From the cell containing the given text, extract its center point as [X, Y] coordinate. 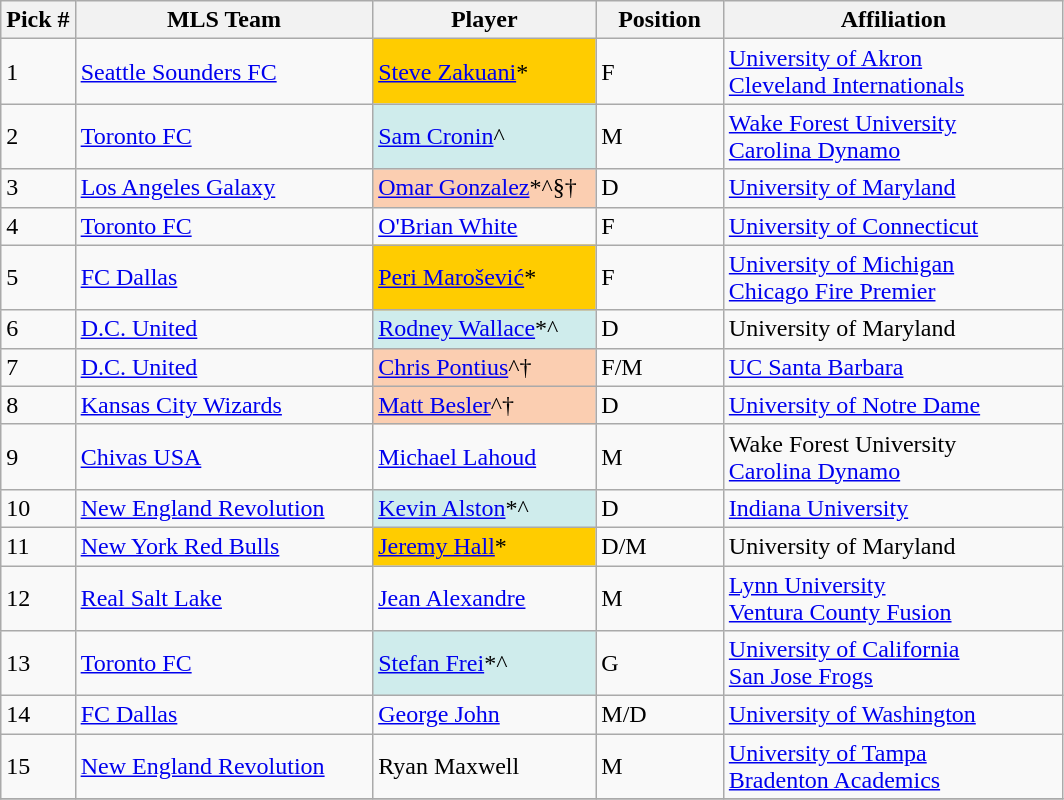
University of MichiganChicago Fire Premier [893, 278]
2 [38, 136]
12 [38, 598]
University of Notre Dame [893, 405]
Stefan Frei*^ [484, 664]
University of CaliforniaSan Jose Frogs [893, 664]
O'Brian White [484, 226]
New York Red Bulls [224, 546]
8 [38, 405]
Pick # [38, 20]
Steve Zakuani* [484, 72]
Omar Gonzalez*^§† [484, 188]
Rodney Wallace*^ [484, 329]
Peri Marošević* [484, 278]
Kansas City Wizards [224, 405]
Indiana University [893, 508]
10 [38, 508]
Jeremy Hall* [484, 546]
14 [38, 715]
11 [38, 546]
Ryan Maxwell [484, 766]
Player [484, 20]
Position [660, 20]
Kevin Alston*^ [484, 508]
5 [38, 278]
7 [38, 367]
F/M [660, 367]
Lynn UniversityVentura County Fusion [893, 598]
Affiliation [893, 20]
3 [38, 188]
M/D [660, 715]
Los Angeles Galaxy [224, 188]
Sam Cronin^ [484, 136]
4 [38, 226]
University of Connecticut [893, 226]
MLS Team [224, 20]
15 [38, 766]
Jean Alexandre [484, 598]
1 [38, 72]
Real Salt Lake [224, 598]
University of TampaBradenton Academics [893, 766]
9 [38, 456]
D/M [660, 546]
13 [38, 664]
Michael Lahoud [484, 456]
Seattle Sounders FC [224, 72]
Matt Besler^† [484, 405]
University of AkronCleveland Internationals [893, 72]
G [660, 664]
Chris Pontius^† [484, 367]
UC Santa Barbara [893, 367]
Chivas USA [224, 456]
University of Washington [893, 715]
George John [484, 715]
6 [38, 329]
